Pinpoint the cell where the given text exists, returning its [x, y] midpoint coordinate. 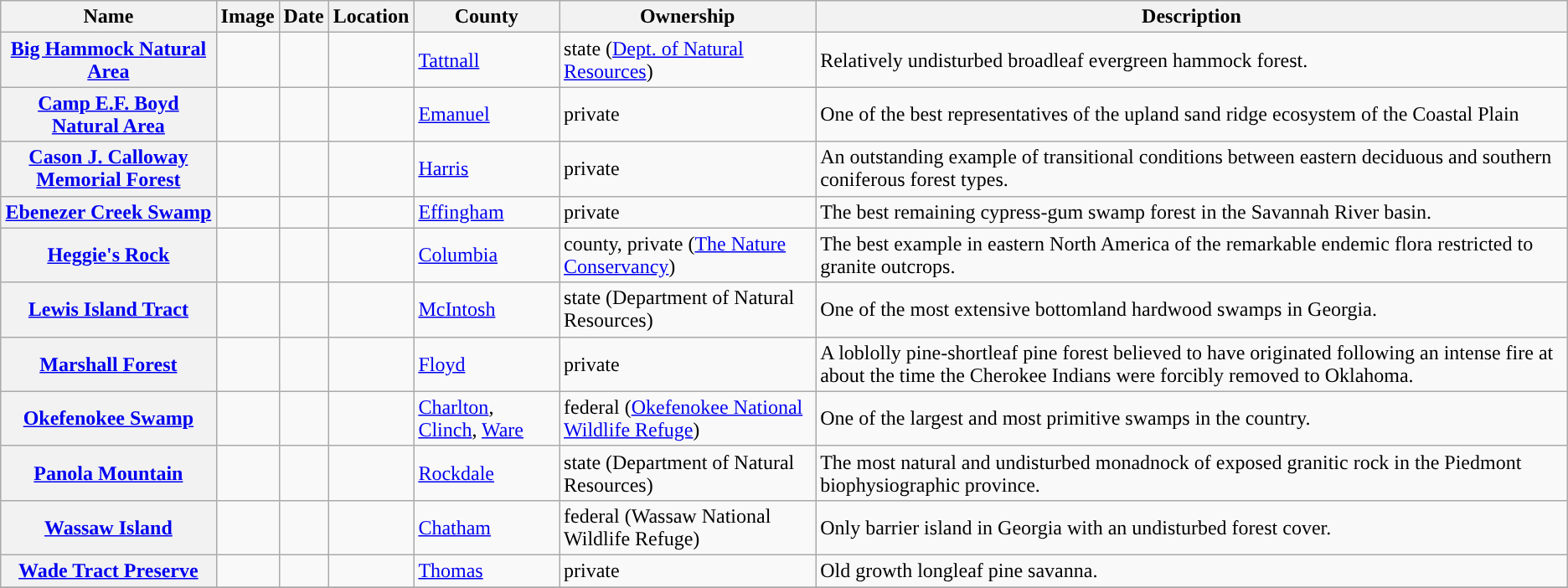
Description [1192, 17]
Old growth longleaf pine savanna. [1192, 570]
Tattnall [487, 60]
federal (Okefenokee National Wildlife Refuge) [688, 419]
Chatham [487, 528]
Big Hammock Natural Area [109, 60]
Image [248, 17]
One of the largest and most primitive swamps in the country. [1192, 419]
Effingham [487, 212]
Relatively undisturbed broadleaf evergreen hammock forest. [1192, 60]
Name [109, 17]
The best remaining cypress-gum swamp forest in the Savannah River basin. [1192, 212]
state (Dept. of Natural Resources) [688, 60]
Lewis Island Tract [109, 310]
Date [303, 17]
An outstanding example of transitional conditions between eastern deciduous and southern coniferous forest types. [1192, 169]
The best example in eastern North America of the remarkable endemic flora restricted to granite outcrops. [1192, 255]
County [487, 17]
Only barrier island in Georgia with an undisturbed forest cover. [1192, 528]
Floyd [487, 364]
Location [371, 17]
Heggie's Rock [109, 255]
Camp E.F. Boyd Natural Area [109, 114]
Emanuel [487, 114]
Ownership [688, 17]
Harris [487, 169]
McIntosh [487, 310]
Marshall Forest [109, 364]
Charlton, Clinch, Ware [487, 419]
One of the best representatives of the upland sand ridge ecosystem of the Coastal Plain [1192, 114]
Cason J. Calloway Memorial Forest [109, 169]
The most natural and undisturbed monadnock of exposed granitic rock in the Piedmont biophysiographic province. [1192, 472]
Panola Mountain [109, 472]
Wade Tract Preserve [109, 570]
federal (Wassaw National Wildlife Refuge) [688, 528]
county, private (The Nature Conservancy) [688, 255]
One of the most extensive bottomland hardwood swamps in Georgia. [1192, 310]
Okefenokee Swamp [109, 419]
Thomas [487, 570]
Ebenezer Creek Swamp [109, 212]
Wassaw Island [109, 528]
Columbia [487, 255]
Rockdale [487, 472]
